Identify which cell holds the provided text, then report its [X, Y] central coordinate. 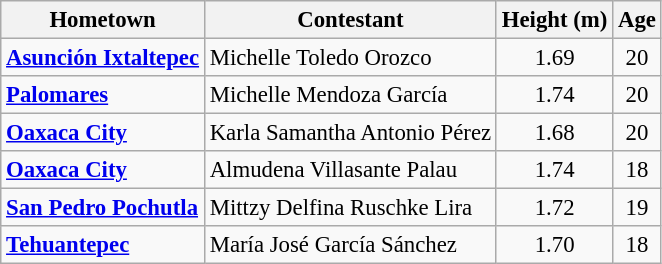
Michelle Toledo Orozco [350, 58]
Karla Samantha Antonio Pérez [350, 133]
San Pedro Pochutla [103, 208]
1.72 [554, 208]
Michelle Mendoza García [350, 95]
1.70 [554, 245]
Tehuantepec [103, 245]
Palomares [103, 95]
Mittzy Delfina Ruschke Lira [350, 208]
Contestant [350, 20]
1.68 [554, 133]
Age [638, 20]
1.69 [554, 58]
Hometown [103, 20]
Height (m) [554, 20]
19 [638, 208]
Almudena Villasante Palau [350, 170]
Asunción Ixtaltepec [103, 58]
María José García Sánchez [350, 245]
